Determine the (X, Y) coordinate at the center of the cell enclosing the given text.  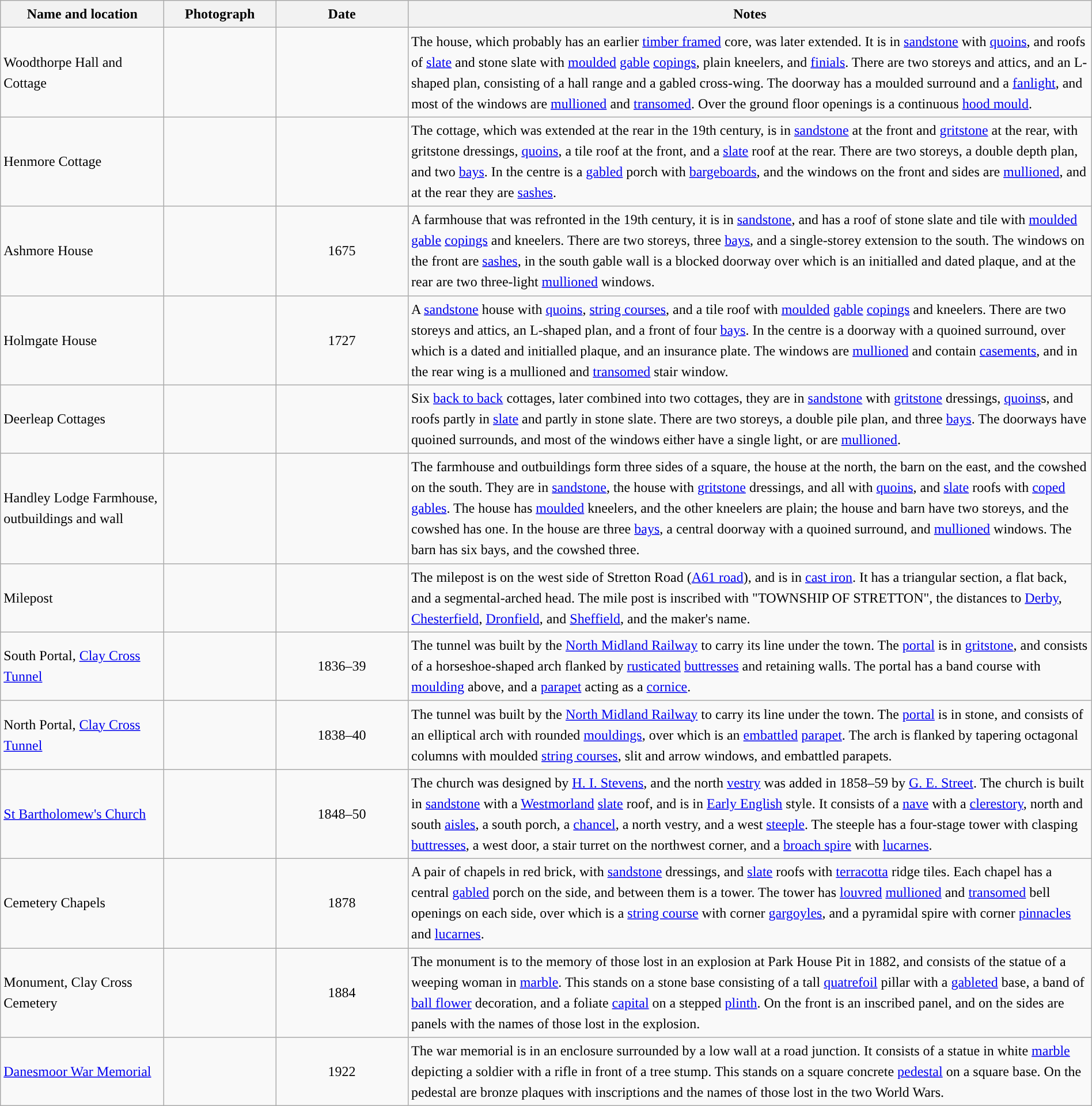
Notes (750, 14)
South Portal, Clay Cross Tunnel (82, 666)
1922 (342, 1071)
Handley Lodge Farmhouse, outbuildings and wall (82, 508)
1838–40 (342, 735)
North Portal, Clay Cross Tunnel (82, 735)
Photograph (220, 14)
1675 (342, 251)
Holmgate House (82, 340)
Henmore Cottage (82, 161)
1878 (342, 903)
Ashmore House (82, 251)
1836–39 (342, 666)
St Bartholomew's Church (82, 813)
Danesmoor War Memorial (82, 1071)
Monument, Clay Cross Cemetery (82, 993)
1848–50 (342, 813)
Cemetery Chapels (82, 903)
Woodthorpe Hall and Cottage (82, 73)
Name and location (82, 14)
1884 (342, 993)
1727 (342, 340)
Deerleap Cottages (82, 419)
Milepost (82, 598)
Date (342, 14)
